Scan for the cell matching the given text and deliver its [x, y] coordinate at center. 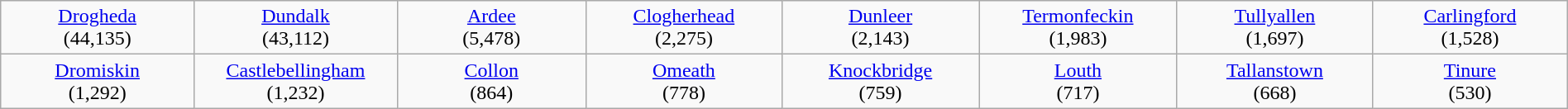
Termonfeckin(1,983) [1078, 28]
Dundalk(43,112) [296, 28]
Tullyallen(1,697) [1274, 28]
Carlingford(1,528) [1470, 28]
Omeath(778) [683, 81]
Dromiskin(1,292) [98, 81]
Drogheda(44,135) [98, 28]
Collon(864) [491, 81]
Clogherhead(2,275) [683, 28]
Tinure(530) [1470, 81]
Louth(717) [1078, 81]
Castlebellingham(1,232) [296, 81]
Dunleer(2,143) [881, 28]
Ardee(5,478) [491, 28]
Knockbridge(759) [881, 81]
Tallanstown(668) [1274, 81]
